Return (X, Y) of the center of cell containing provided text 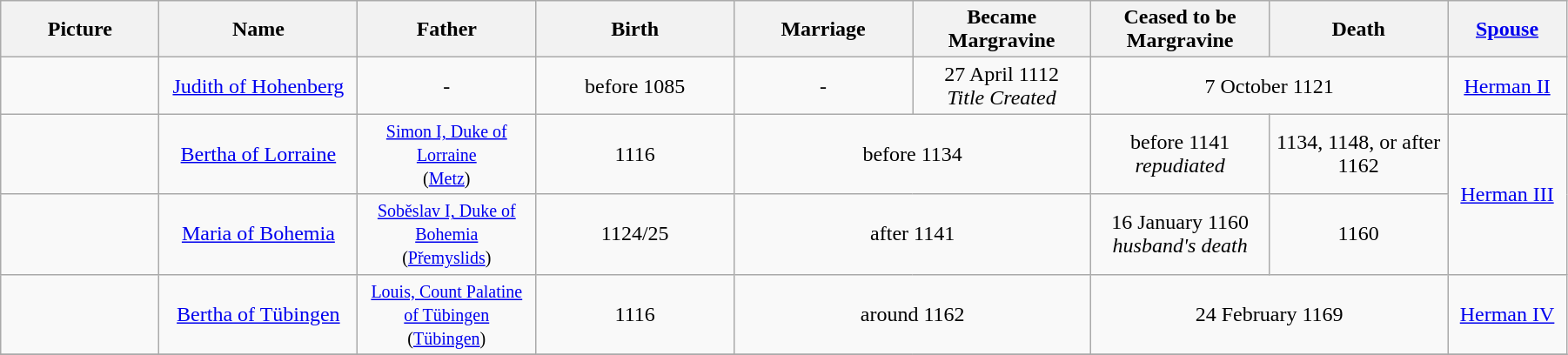
after 1141 (913, 234)
27 April 1112Title Created (1002, 85)
Marriage (823, 30)
Picture (80, 30)
Herman II (1507, 85)
1134, 1148, or after 1162 (1359, 154)
16 January 1160husband's death (1180, 234)
Bertha of Lorraine (258, 154)
1160 (1359, 234)
before 1085 (635, 85)
Father (447, 30)
Death (1359, 30)
Herman IV (1507, 314)
Judith of Hohenberg (258, 85)
Simon I, Duke of Lorraine(Metz) (447, 154)
24 February 1169 (1270, 314)
Bertha of Tübingen (258, 314)
Became Margravine (1002, 30)
1124/25 (635, 234)
Ceased to be Margravine (1180, 30)
Maria of Bohemia (258, 234)
Louis, Count Palatine of Tübingen(Tübingen) (447, 314)
Birth (635, 30)
before 1134 (913, 154)
around 1162 (913, 314)
before 1141repudiated (1180, 154)
7 October 1121 (1270, 85)
Spouse (1507, 30)
Name (258, 30)
Soběslav I, Duke of Bohemia(Přemyslids) (447, 234)
Herman III (1507, 194)
